Scan for the cell matching the given text and deliver its [x, y] coordinate at center. 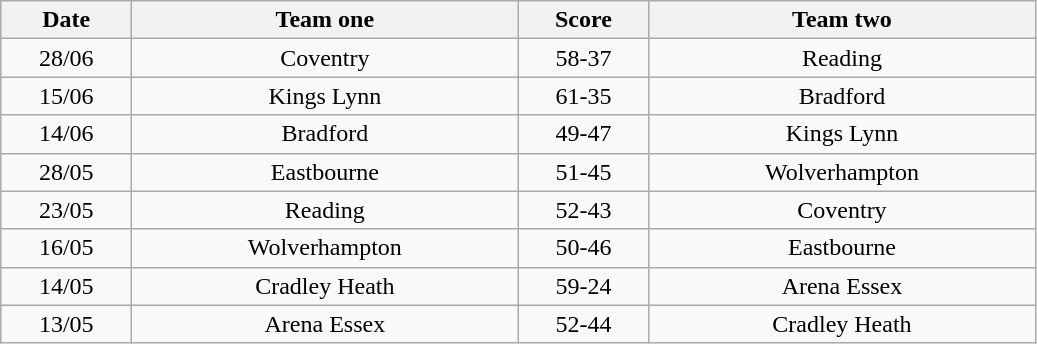
Team two [842, 20]
52-44 [584, 324]
28/05 [66, 172]
Score [584, 20]
61-35 [584, 96]
23/05 [66, 210]
50-46 [584, 248]
52-43 [584, 210]
14/05 [66, 286]
15/06 [66, 96]
16/05 [66, 248]
Date [66, 20]
59-24 [584, 286]
58-37 [584, 58]
28/06 [66, 58]
13/05 [66, 324]
14/06 [66, 134]
Team one [325, 20]
51-45 [584, 172]
49-47 [584, 134]
